Find where the given text appears and provide that cell's center as [X, Y] coordinate. 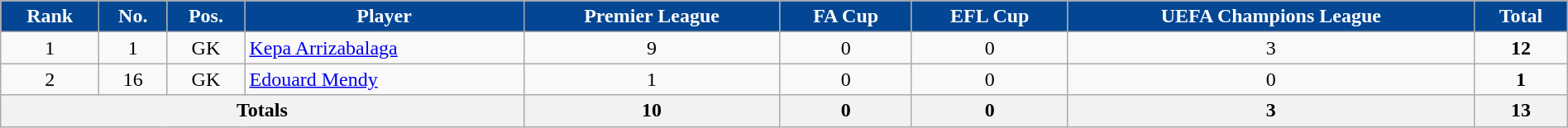
Rank [50, 17]
Player [384, 17]
Total [1522, 17]
9 [652, 48]
2 [50, 79]
10 [652, 111]
Kepa Arrizabalaga [384, 48]
13 [1522, 111]
Pos. [206, 17]
UEFA Champions League [1271, 17]
Premier League [652, 17]
Totals [262, 111]
12 [1522, 48]
16 [133, 79]
EFL Cup [989, 17]
No. [133, 17]
FA Cup [845, 17]
Edouard Mendy [384, 79]
